For the text-containing cell, return its midpoint in (X, Y) coordinate format. 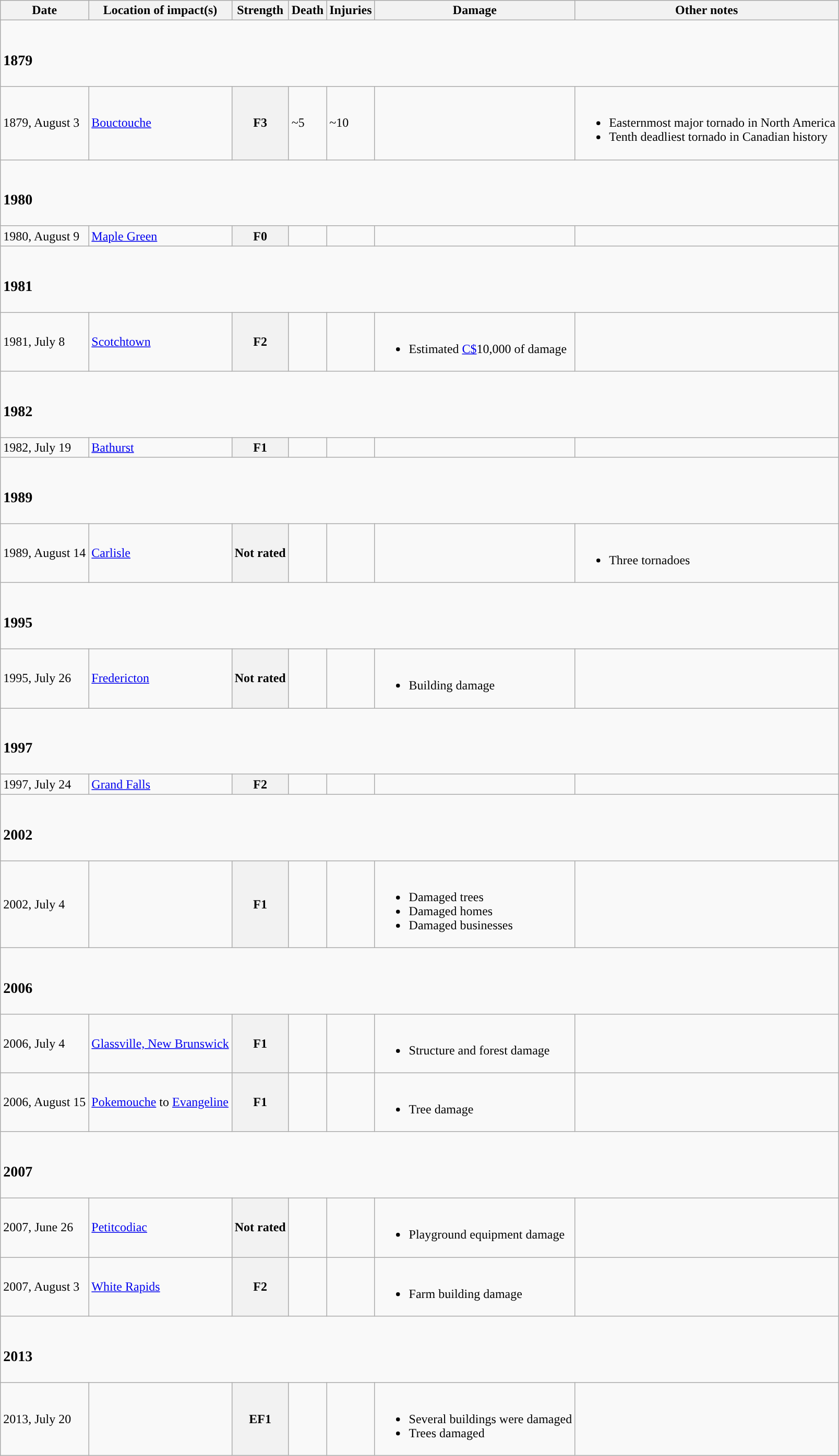
Bouctouche (160, 123)
Injuries (351, 10)
1981, July 8 (45, 342)
Several buildings were damagedTrees damaged (475, 1419)
Easternmost major tornado in North AmericaTenth deadliest tornado in Canadian history (706, 123)
1995, July 26 (45, 678)
Petitcodiac (160, 1228)
Other notes (706, 10)
2013 (420, 1350)
Strength (260, 10)
2006 (420, 980)
1995 (420, 615)
~10 (351, 123)
2006, July 4 (45, 1043)
1982 (420, 405)
1879 (420, 53)
1989, August 14 (45, 553)
2007 (420, 1165)
Maple Green (160, 236)
Fredericton (160, 678)
EF1 (260, 1419)
2002 (420, 827)
Playground equipment damage (475, 1228)
Damaged treesDamaged homesDamaged businesses (475, 904)
Three tornadoes (706, 553)
Bathurst (160, 447)
2007, June 26 (45, 1228)
2007, August 3 (45, 1287)
Location of impact(s) (160, 10)
Tree damage (475, 1102)
1997 (420, 742)
1989 (420, 490)
F0 (260, 236)
Scotchtown (160, 342)
Carlisle (160, 553)
Structure and forest damage (475, 1043)
Death (307, 10)
F3 (260, 123)
1997, July 24 (45, 784)
Estimated C$10,000 of damage (475, 342)
1981 (420, 278)
2002, July 4 (45, 904)
2006, August 15 (45, 1102)
Farm building damage (475, 1287)
1982, July 19 (45, 447)
~5 (307, 123)
Pokemouche to Evangeline (160, 1102)
1980, August 9 (45, 236)
White Rapids (160, 1287)
Building damage (475, 678)
2013, July 20 (45, 1419)
Glassville, New Brunswick (160, 1043)
Grand Falls (160, 784)
Date (45, 10)
1980 (420, 193)
Damage (475, 10)
1879, August 3 (45, 123)
